Determine the [X, Y] coordinate at the center of the cell enclosing the given text.  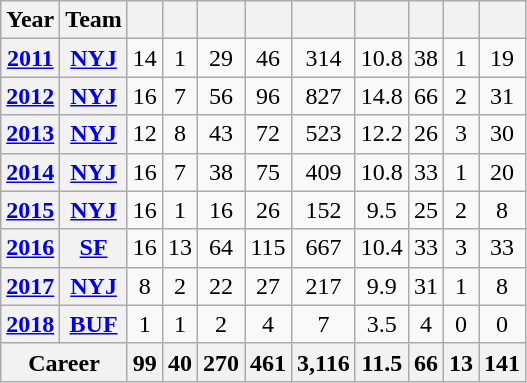
20 [502, 172]
96 [268, 96]
9.5 [382, 210]
2018 [30, 324]
46 [268, 58]
Year [30, 20]
141 [502, 362]
27 [268, 286]
152 [324, 210]
22 [220, 286]
SF [94, 248]
409 [324, 172]
115 [268, 248]
40 [180, 362]
29 [220, 58]
19 [502, 58]
270 [220, 362]
3.5 [382, 324]
75 [268, 172]
461 [268, 362]
72 [268, 134]
217 [324, 286]
43 [220, 134]
2011 [30, 58]
9.9 [382, 286]
2013 [30, 134]
14 [144, 58]
827 [324, 96]
314 [324, 58]
14.8 [382, 96]
64 [220, 248]
99 [144, 362]
2015 [30, 210]
667 [324, 248]
12 [144, 134]
12.2 [382, 134]
3,116 [324, 362]
523 [324, 134]
Team [94, 20]
Career [64, 362]
56 [220, 96]
25 [426, 210]
2017 [30, 286]
2016 [30, 248]
BUF [94, 324]
10.4 [382, 248]
2014 [30, 172]
30 [502, 134]
2012 [30, 96]
11.5 [382, 362]
